Find where the given text appears and provide that cell's center as [x, y] coordinate. 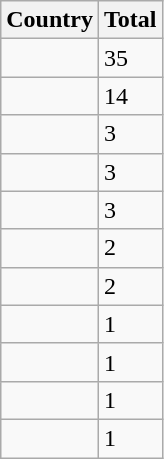
Total [130, 20]
35 [130, 58]
14 [130, 96]
Country [50, 20]
